Output the (X, Y) coordinate of the center of the cell containing the given text.  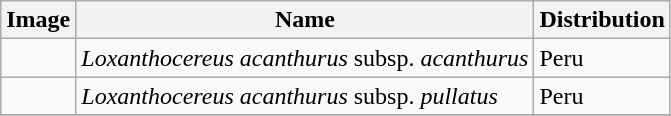
Loxanthocereus acanthurus subsp. acanthurus (305, 58)
Name (305, 20)
Image (38, 20)
Loxanthocereus acanthurus subsp. pullatus (305, 96)
Distribution (602, 20)
